Find where the given text appears and provide that cell's center as (X, Y) coordinate. 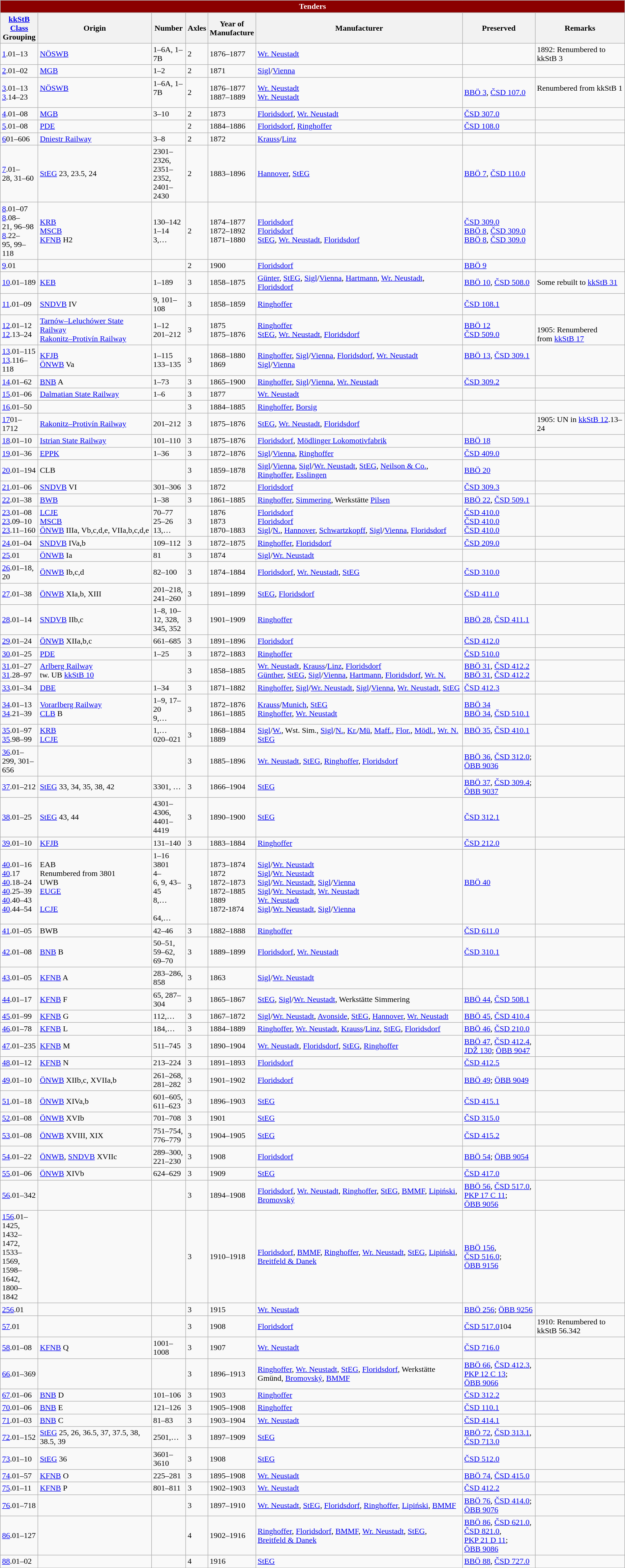
Ringhoffer, Wr. Neustadt, Krauss/Linz, StEG, Floridsdorf (359, 1029)
1,…020–021 (168, 735)
1901 (232, 1118)
1863 (232, 978)
KRBLCJE (95, 735)
Sigl/Vienna (359, 71)
SNDVB IV (95, 304)
1877 (232, 394)
1897–1910 (232, 1505)
EPPK (95, 453)
BBÖ 18 (499, 441)
BBÖ 34BBÖ 34, ČSD 510.1 (499, 709)
ČSD 412.2 (499, 1488)
4.01–08 (19, 114)
1896–1903 (232, 1101)
82–100 (168, 572)
BBÖ 35, ČSD 410.1 (499, 735)
ČSD 108.0 (499, 126)
1859–1878 (232, 470)
1901–1902 (232, 1080)
ÖNWB XVIb (95, 1118)
1905–1908 (232, 1408)
ČSD 209.0 (499, 543)
1872–18761861–1885 (232, 709)
1–8, 10–12, 328, 345, 352 (168, 620)
SNDVB IVa,b (95, 543)
801–811 (168, 1488)
1872–1883 (232, 654)
1883–1896 (232, 173)
3601–3610 (168, 1459)
46.01–78 (19, 1029)
Rakonitz–Protivín Railway (95, 424)
30.01–25 (19, 654)
ČSD 415.1 (499, 1101)
ČSD 312.2 (499, 1395)
Floridsdorf, Wr. Neustadt, StEG (359, 572)
StEG, Wr. Neustadt, Floridsdorf (359, 424)
BBÖ 86, ČSD 621.0, ČSD 821.0, PKP 21 D 11; ÖBB 9086 (499, 1536)
BBÖ 13, ČSD 309.1 (499, 360)
43.01–05 (19, 978)
20.01–194 (19, 470)
ČSD 307.0 (499, 114)
ÖNWB, SNDVB XVIIc (95, 1157)
9.01 (19, 265)
StEG 25, 26, 36.5, 37, 37.5, 38, 38.5, 39 (95, 1437)
1905: Renumbered from kkStB 17 (580, 330)
39.01–10 (19, 843)
ÖNWB XIVa,b (95, 1101)
Krauss/Linz (359, 139)
SNDVB VI (95, 487)
2501,… (168, 1437)
BBÖ 88, ČSD 727.0 (499, 1561)
2301–2326, 2351–2352, 2401–2430 (168, 173)
1891–1893 (232, 1063)
BBÖ 49; ÖBB 9049 (499, 1080)
BBÖ 66, ČSD 412.3, PKP 12 C 13; ÖBB 9066 (499, 1373)
BNB B (95, 952)
38.01–25 (19, 817)
BBÖ 28, ČSD 411.1 (499, 620)
1872–1875 (232, 543)
37.01–212 (19, 787)
1–25 (168, 654)
ČSD 108.1 (499, 304)
53.01–08 (19, 1135)
BBÖ 47, ČSD 412.4, JDŽ 130; ÖBB 9047 (499, 1046)
1873 (232, 114)
StEG 36 (95, 1459)
101–106 (168, 1395)
1858–1859 (232, 304)
1889–1899 (232, 952)
Wr. Neustadt, StEG, Ringhoffer, Floridsdorf (359, 761)
Renumbered from kkStB 1 (580, 92)
1890–1900 (232, 817)
57.01 (19, 1326)
1915 (232, 1309)
KFNB O (95, 1476)
FloridsdorfFloridsdorfStEG, Wr. Neustadt, Floridsdorf (359, 231)
ČSD 315.0 (499, 1118)
201–212 (168, 424)
70.01–06 (19, 1408)
FloridsdorfFloridsdorfSigl/N., Hannover, Schwartzkopff, Sigl/Vienna, Floridsdorf (359, 521)
1874–1884 (232, 572)
1865–1867 (232, 999)
DBE (95, 688)
1884–1889 (232, 1029)
ČSD 412.0 (499, 641)
88.01–02 (19, 1561)
47.01–235 (19, 1046)
601–605, 611–623 (168, 1101)
KFNB M (95, 1046)
KRBMSCBKFNB H2 (95, 231)
1701–1712 (19, 424)
40.01–1640.1740.18–2440.25–3940.40–4340.44–54 (19, 887)
BBÖ 12ČSD 509.0 (499, 330)
12.01–1212.13–24 (19, 330)
Dalmatian State Railway (95, 394)
KFNB F (95, 999)
BBÖ 22, ČSD 509.1 (499, 500)
ČSD 409.0 (499, 453)
1–6 (168, 394)
BNB A (95, 382)
1.01–13 (19, 54)
1903–1904 (232, 1420)
Arlberg Railwaytw. UB kkStB 10 (95, 671)
1–115133–135 (168, 360)
52.01–08 (19, 1118)
50–51, 59–62, 69–70 (168, 952)
1867–1872 (232, 1016)
Floridsdorf, Mödlinger Lokomotivfabrik (359, 441)
BBÖ 54; ÖBB 9054 (499, 1157)
1–38 (168, 500)
1884–1886 (232, 126)
201–218, 241–260 (168, 593)
ČSD 412.3 (499, 688)
BNB E (95, 1408)
Ringhoffer, Borsig (359, 407)
ČSD 309.0BBÖ 8, ČSD 309.0BBÖ 8, ČSD 309.0 (499, 231)
7.01–28, 31–60 (19, 173)
187618731870–1883 (232, 521)
661–685 (168, 641)
Manufacturer (359, 28)
KFNB A (95, 978)
ČSD 412.5 (499, 1063)
Axles (197, 28)
45.01–99 (19, 1016)
BBÖ 9 (499, 265)
KFNB P (95, 1488)
42.01–08 (19, 952)
1001–1008 (168, 1348)
1905: UN in kkStB 12.13–24 (580, 424)
225–281 (168, 1476)
BBÖ 31, ČSD 412.2BBÖ 31, ČSD 412.2 (499, 671)
213–224 (168, 1063)
BBÖ 40 (499, 887)
Ringhoffer, Sigl/Vienna, Wr. Neustadt (359, 382)
StEG 23, 23.5, 24 (95, 173)
ČSD 415.2 (499, 1135)
1883–1884 (232, 843)
1892: Renumbered to kkStB 3 (580, 54)
BBÖ 74, ČSD 415.0 (499, 1476)
28.01–14 (19, 620)
KFNB L (95, 1029)
3301, … (168, 787)
261–268, 281–282 (168, 1080)
1874–18771872–18921871–1880 (232, 231)
54.01–22 (19, 1157)
49.01–10 (19, 1080)
601–606 (19, 139)
Floridsdorf, Wr. Neustadt, Ringhoffer, StEG, BMMF, Lipiński, Bromovský (359, 1195)
KFJB (95, 843)
67.01–06 (19, 1395)
1868–18801869 (232, 360)
StEG 43, 44 (95, 817)
24.01–04 (19, 543)
1868–18841889 (232, 735)
1891–1899 (232, 593)
BBÖ 7, ČSD 110.0 (499, 173)
1901–1909 (232, 620)
73.01–10 (19, 1459)
Sigl/Wr. Neustadt, Avonside, StEG, Hannover, Wr. Neustadt (359, 1016)
ČSD 417.0 (499, 1174)
1897–1909 (232, 1437)
Wr. Neustadt, Floridsdorf, StEG, Ringhoffer (359, 1046)
1902–1916 (232, 1536)
5.01–08 (19, 126)
131–140 (168, 843)
ÖNWB Ia (95, 555)
624–629 (168, 1174)
1909 (232, 1174)
1–73 (168, 382)
27.01–38 (19, 593)
BBÖ 256; ÖBB 9256 (499, 1309)
701–708 (168, 1118)
86.01–127 (19, 1536)
BBÖ 56, ČSD 517.0, PKP 17 C 11; ÖBB 9056 (499, 1195)
ČSD 309.3 (499, 487)
Sigl/Vienna, Sigl/Wr. Neustadt, StEG, Neilson & Co., Ringhoffer, Esslingen (359, 470)
13.01–11513.116–118 (19, 360)
3–8 (168, 139)
76.01–718 (19, 1505)
Floridsdorf, BMMF, Ringhoffer, Wr. Neustadt, StEG, Lipiński, Breitfeld & Danek (359, 1257)
Wr. Neustadt, Krauss/Linz, FloridsdorfGünther, StEG, Sigl/Vienna, Hartmann, Floridsdorf, Wr. N. (359, 671)
BBÖ 156, ČSD 516.0; ÖBB 9156 (499, 1257)
74.01–57 (19, 1476)
BBÖ 44, ČSD 508.1 (499, 999)
ČSD 611.0 (499, 930)
21.01–06 (19, 487)
Ringhoffer, Sigl/Vienna, Floridsdorf, Wr. NeustadtSigl/Vienna (359, 360)
BNB D (95, 1395)
1873–187418721872–18731872–188518891872-1874 (232, 887)
1–2 (168, 71)
BBÖ 76, ČSD 414.0; ÖBB 9076 (499, 1505)
18751875–1876 (232, 330)
Sigl/Wr. NeustadtSigl/Wr. NeustadtSigl/Wr. Neustadt, Sigl/ViennaSigl/Wr. Neustadt, Wr. NeustadtWr. NeustadtSigl/Wr. Neustadt, Sigl/Vienna (359, 887)
StEG, Sigl/Wr. Neustadt, Werkstätte Simmering (359, 999)
31.01–2731.28–97 (19, 671)
SNDVB IIb,c (95, 620)
72.01–152 (19, 1437)
Ringhoffer, Floridsdorf (359, 543)
1858–1875 (232, 282)
EABRenumbered from 3801UWBEUGE LCJE (95, 887)
36.01–299, 301–656 (19, 761)
18.01–10 (19, 441)
9, 101–108 (168, 304)
1895–1908 (232, 1476)
ČSD 512.0 (499, 1459)
751–754, 776–779 (168, 1135)
1–12201–212 (168, 330)
Krauss/Munich, StEGRinghoffer, Wr. Neustadt (359, 709)
109–112 (168, 543)
Tarnów–Leluchówer State RailwayRakonitz–Protivín Railway (95, 330)
BNB C (95, 1420)
1904–1905 (232, 1135)
14.01–62 (19, 382)
KFNB G (95, 1016)
1858–1885 (232, 671)
Wr. Neustadt, StEG, Floridsdorf, Ringhoffer, Lipiński, BMMF (359, 1505)
1902–1903 (232, 1488)
1–9, 17–209,… (168, 709)
23.01–0823.09–1023.11–160 (19, 521)
BBÖ 36, ČSD 312.0; ÖBB 9036 (499, 761)
11.01–09 (19, 304)
BBÖ 45, ČSD 410.4 (499, 1016)
ČSD 310.1 (499, 952)
ÖNWB XIVb (95, 1174)
1916 (232, 1561)
StEG, Floridsdorf (359, 593)
ČSD 110.1 (499, 1408)
Floridsdorf, Ringhoffer (359, 126)
121–126 (168, 1408)
3.01–133.14–23 (19, 92)
ÖNWB XIIb,c, XVIIa,b (95, 1080)
1–36 (168, 453)
BBÖ 3, ČSD 107.0 (499, 92)
KFNB N (95, 1063)
8.01–078.08–21, 96–988.22–95, 99–118 (19, 231)
Ringhoffer, Floridsdorf, BMMF, Wr. Neustadt, StEG, Breitfeld & Danek (359, 1536)
10.01–189 (19, 282)
Some rebuilt to kkStB 31 (580, 282)
CLB (95, 470)
ÖNWB XIa,b, XIII (95, 593)
2.01–02 (19, 71)
1903 (232, 1395)
1910–1918 (232, 1257)
Ringhoffer, Simmering, Werkstätte Pilsen (359, 500)
29.01–24 (19, 641)
Sigl/W., Wst. Sim., Sigl/N., Kr./Mü, Maff., Flor., Mödl., Wr. N.StEG (359, 735)
Günter, StEG, Sigl/Vienna, Hartmann, Wr. Neustadt, Floridsdorf (359, 282)
Dniestr Railway (95, 139)
1874 (232, 555)
Wr. NeustadtWr. Neustadt (359, 92)
65, 287–304 (168, 999)
19.01–36 (19, 453)
KEB (95, 282)
BBÖ 46, ČSD 210.0 (499, 1029)
StEG 33, 34, 35, 38, 42 (95, 787)
LCJEMSCBÖNWB IIIa, Vb,c,d,e, VIIa,b,c,d,e (95, 521)
KFJBÖNWB Va (95, 360)
Ringhoffer, Wr. Neustadt, StEG, Floridsdorf, Werkstätte Gmünd, Bromovský, BMMF (359, 1373)
Ringhoffer, Sigl/Wr. Neustadt, Sigl/Vienna, Wr. Neustadt, StEG (359, 688)
42–46 (168, 930)
1872–1876 (232, 453)
156.01–1425,1432–1472,1533–1569,1598–1642,1800–1842 (19, 1257)
112,… (168, 1016)
ÖNWB XIIa,b,c (95, 641)
Tenders (312, 7)
ČSD 411.0 (499, 593)
ČSD 510.0 (499, 654)
1894–1908 (232, 1195)
1871 (232, 71)
81–83 (168, 1420)
ČSD 309.2 (499, 382)
16.01–50 (19, 407)
1865–1900 (232, 382)
56.01–342 (19, 1195)
33.01–34 (19, 688)
ÖNWB Ib,c,d (95, 572)
ČSD 212.0 (499, 843)
Remarks (580, 28)
283–286, 858 (168, 978)
26.01–18, 20 (19, 572)
35.01–9735.98–99 (19, 735)
1891–1896 (232, 641)
51.01–18 (19, 1101)
41.01–05 (19, 930)
ČSD 414.1 (499, 1420)
184,… (168, 1029)
Year ofManufacture (232, 28)
1876–1877 (232, 54)
1866–1904 (232, 787)
BBÖ 10, ČSD 508.0 (499, 282)
1910: Renumbered to kkStB 56.342 (580, 1326)
Number (168, 28)
22.01–38 (19, 500)
ÖNWB XVIII, XIX (95, 1135)
34.01–1334.21–39 (19, 709)
70–7725–2613,… (168, 521)
75.01–11 (19, 1488)
66.01–369 (19, 1373)
Preserved (499, 28)
55.01–06 (19, 1174)
130–1421–143,… (168, 231)
Origin (95, 28)
1861–1885 (232, 500)
101–110 (168, 441)
44.01–17 (19, 999)
BBÖ 20 (499, 470)
511–745 (168, 1046)
1871–1882 (232, 688)
1890–1904 (232, 1046)
256.01 (19, 1309)
1884–1885 (232, 407)
301–306 (168, 487)
Istrian State Railway (95, 441)
Sigl/Vienna, Ringhoffer (359, 453)
25.01 (19, 555)
81 (168, 555)
71.01–03 (19, 1420)
58.01–08 (19, 1348)
ČSD 410.0ČSD 410.0ČSD 410.0 (499, 521)
RinghofferStEG, Wr. Neustadt, Floridsdorf (359, 330)
1885–1896 (232, 761)
48.01–12 (19, 1063)
ČSD 716.0 (499, 1348)
289–300, 221–230 (168, 1157)
1–34 (168, 688)
Vorarlberg RailwayCLB B (95, 709)
1907 (232, 1348)
ČSD 310.0 (499, 572)
KFNB Q (95, 1348)
1900 (232, 265)
1876–18771887–1889 (232, 92)
ČSD 517.0104 (499, 1326)
ČSD 312.1 (499, 817)
1882–1888 (232, 930)
1896–1913 (232, 1373)
4301–4306, 4401–4419 (168, 817)
BBÖ 72, ČSD 313.1, ČSD 713.0 (499, 1437)
1–1638014–6, 9, 43–458,… 64,… (168, 887)
BBÖ 37, ČSD 309.4; ÖBB 9037 (499, 787)
3–10 (168, 114)
1–189 (168, 282)
kkStB Class Grouping (19, 28)
15.01–06 (19, 394)
Hannover, StEG (359, 173)
